Provide the (X, Y) coordinate of the cell's center where the given text is located.  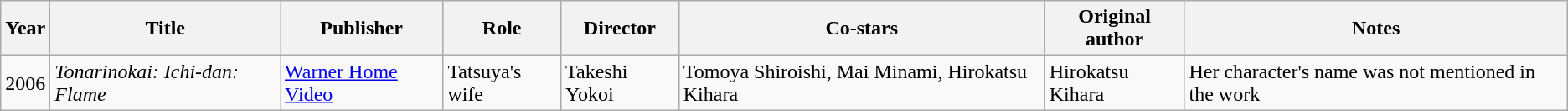
Title (166, 29)
Takeshi Yokoi (620, 82)
Tatsuya's wife (503, 82)
Warner Home Video (362, 82)
Publisher (362, 29)
Notes (1375, 29)
Co-stars (861, 29)
Original author (1114, 29)
Her character's name was not mentioned in the work (1375, 82)
Tomoya Shiroishi, Mai Minami, Hirokatsu Kihara (861, 82)
Tonarinokai: Ichi-dan: Flame (166, 82)
2006 (25, 82)
Director (620, 29)
Hirokatsu Kihara (1114, 82)
Role (503, 29)
Year (25, 29)
